Return (x, y) of the center of cell containing provided text 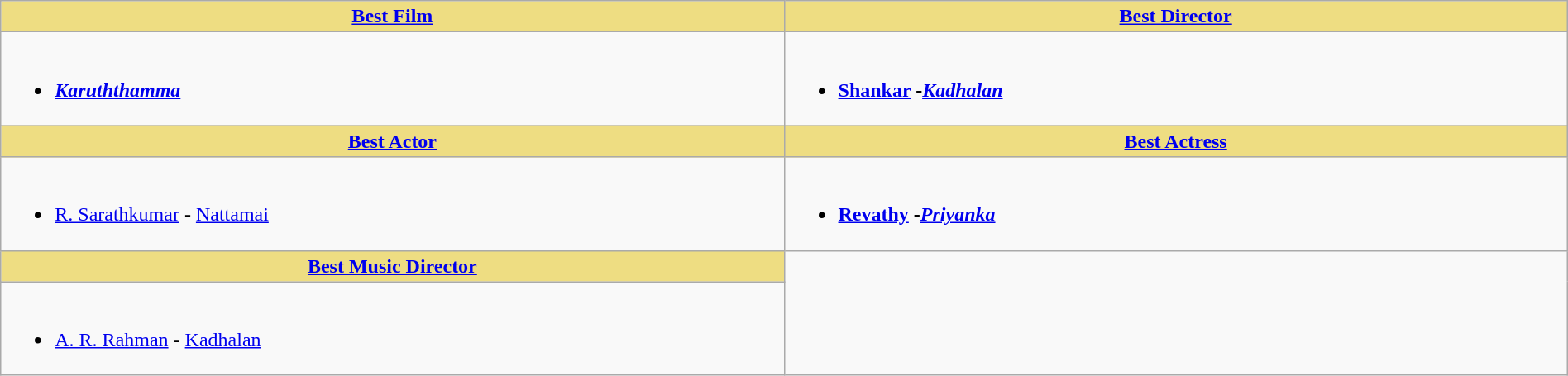
Best Actress (1176, 141)
Best Film (392, 17)
Revathy -Priyanka (1176, 203)
Best Director (1176, 17)
Best Actor (392, 141)
R. Sarathkumar - Nattamai (392, 203)
A. R. Rahman - Kadhalan (392, 329)
Karuththamma (392, 79)
Best Music Director (392, 266)
Shankar -Kadhalan (1176, 79)
